Output the (x, y) coordinate of the center of the cell containing the given text.  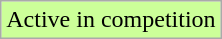
Active in competition (111, 20)
